Scan for the cell matching the given text and deliver its [X, Y] coordinate at center. 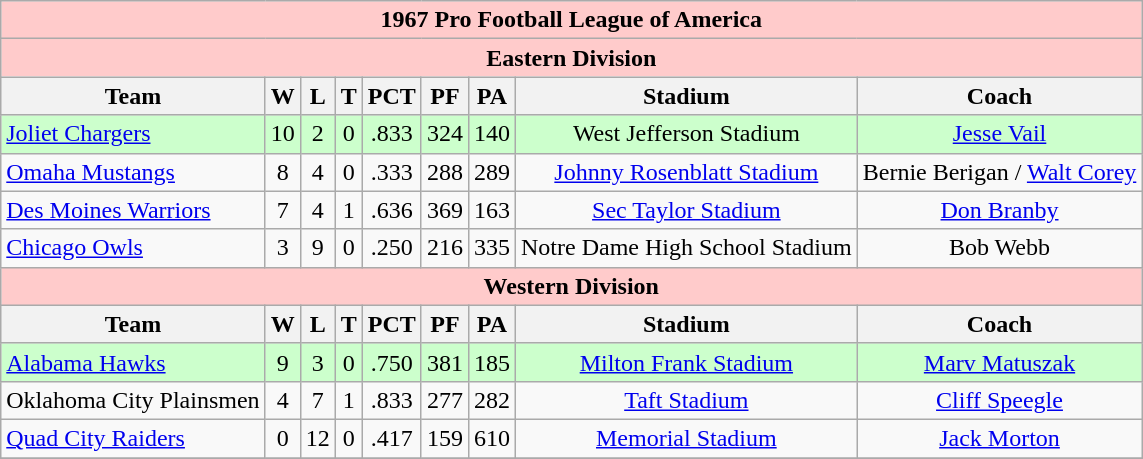
Des Moines Warriors [133, 210]
.417 [392, 438]
Western Division [572, 286]
381 [444, 362]
288 [444, 172]
610 [492, 438]
.250 [392, 248]
Eastern Division [572, 58]
Oklahoma City Plainsmen [133, 400]
.333 [392, 172]
Notre Dame High School Stadium [687, 248]
Joliet Chargers [133, 134]
10 [282, 134]
Alabama Hawks [133, 362]
.750 [392, 362]
Cliff Speegle [1000, 400]
8 [282, 172]
Bernie Berigan / Walt Corey [1000, 172]
159 [444, 438]
.636 [392, 210]
Marv Matuszak [1000, 362]
335 [492, 248]
163 [492, 210]
Omaha Mustangs [133, 172]
282 [492, 400]
324 [444, 134]
Taft Stadium [687, 400]
277 [444, 400]
Johnny Rosenblatt Stadium [687, 172]
2 [318, 134]
Bob Webb [1000, 248]
12 [318, 438]
Memorial Stadium [687, 438]
Jesse Vail [1000, 134]
185 [492, 362]
369 [444, 210]
216 [444, 248]
1967 Pro Football League of America [572, 20]
West Jefferson Stadium [687, 134]
Sec Taylor Stadium [687, 210]
Jack Morton [1000, 438]
Milton Frank Stadium [687, 362]
Don Branby [1000, 210]
140 [492, 134]
289 [492, 172]
Chicago Owls [133, 248]
Quad City Raiders [133, 438]
